Capture the cell that displays the provided text and extract its [X, Y] central coordinate. 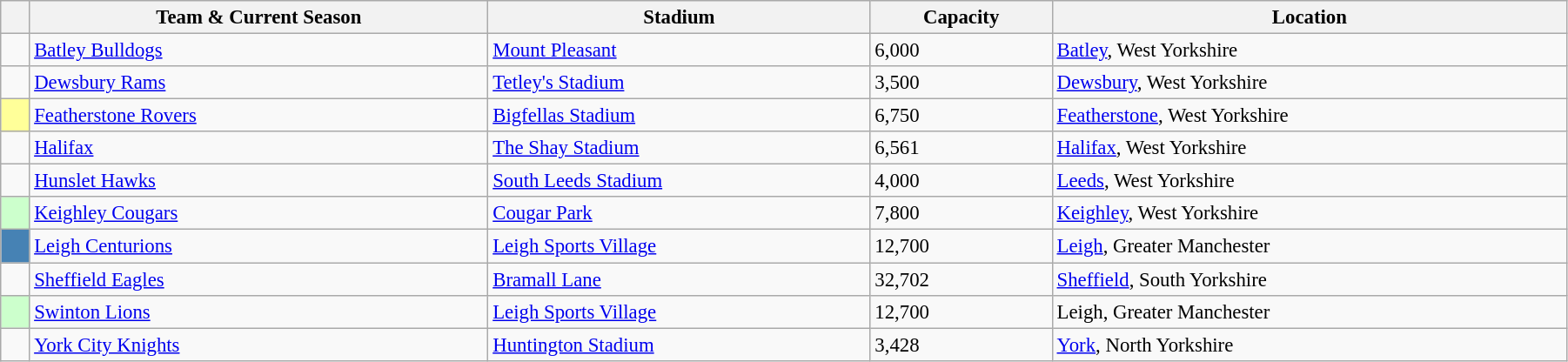
Featherstone Rovers [259, 116]
Sheffield, South Yorkshire [1309, 279]
Leeds, West Yorkshire [1309, 181]
Sheffield Eagles [259, 279]
York City Knights [259, 345]
Keighley, West Yorkshire [1309, 213]
Featherstone, West Yorkshire [1309, 116]
Bigfellas Stadium [679, 116]
32,702 [961, 279]
4,000 [961, 181]
Batley, West Yorkshire [1309, 50]
The Shay Stadium [679, 148]
6,750 [961, 116]
Tetley's Stadium [679, 83]
Bramall Lane [679, 279]
3,500 [961, 83]
Huntington Stadium [679, 345]
Location [1309, 17]
Swinton Lions [259, 312]
Dewsbury Rams [259, 83]
Team & Current Season [259, 17]
Batley Bulldogs [259, 50]
6,561 [961, 148]
Keighley Cougars [259, 213]
South Leeds Stadium [679, 181]
Leigh Centurions [259, 246]
3,428 [961, 345]
York, North Yorkshire [1309, 345]
Stadium [679, 17]
Cougar Park [679, 213]
Dewsbury, West Yorkshire [1309, 83]
Halifax [259, 148]
Hunslet Hawks [259, 181]
7,800 [961, 213]
6,000 [961, 50]
Mount Pleasant [679, 50]
Halifax, West Yorkshire [1309, 148]
Capacity [961, 17]
